Detect which cell encompasses the target text, then output its (x, y) center coordinate. 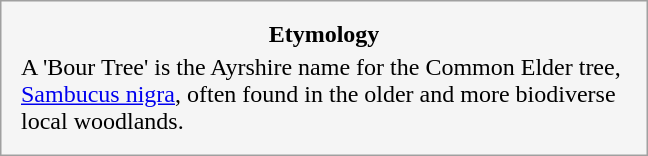
Etymology (324, 35)
A 'Bour Tree' is the Ayrshire name for the Common Elder tree, Sambucus nigra, often found in the older and more biodiverse local woodlands. (324, 94)
